Determine the (X, Y) coordinate at the center of the cell enclosing the given text.  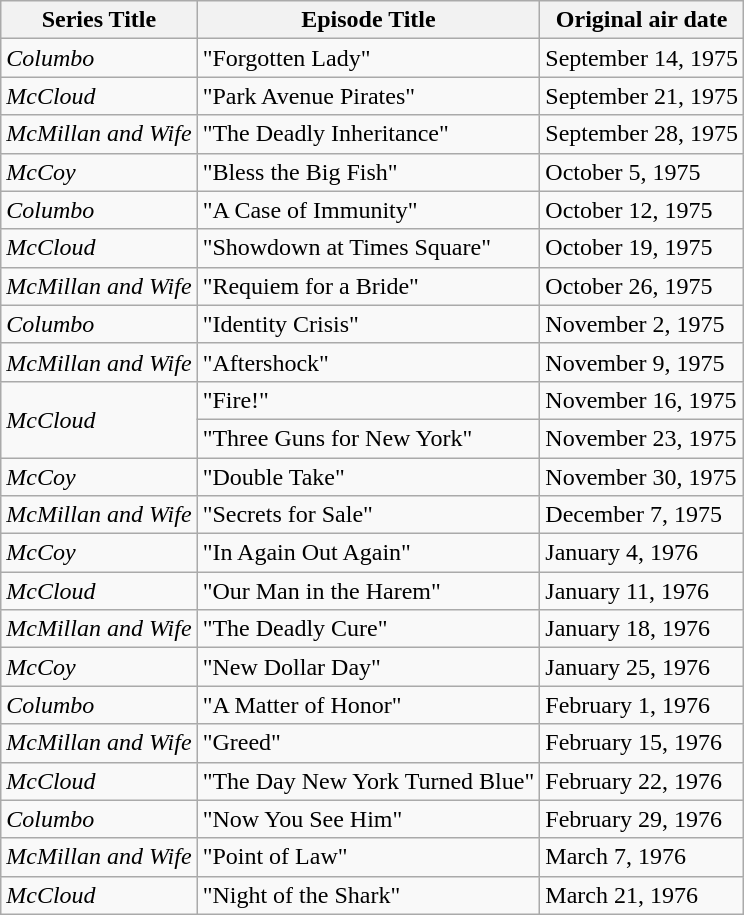
"In Again Out Again" (368, 553)
"The Day New York Turned Blue" (368, 781)
January 25, 1976 (642, 667)
Original air date (642, 20)
February 22, 1976 (642, 781)
"Three Guns for New York" (368, 438)
February 15, 1976 (642, 743)
"Aftershock" (368, 362)
September 14, 1975 (642, 58)
Episode Title (368, 20)
October 12, 1975 (642, 210)
"Now You See Him" (368, 819)
September 28, 1975 (642, 134)
November 30, 1975 (642, 477)
October 5, 1975 (642, 172)
"Identity Crisis" (368, 324)
February 29, 1976 (642, 819)
December 7, 1975 (642, 515)
November 23, 1975 (642, 438)
"Night of the Shark" (368, 895)
March 21, 1976 (642, 895)
"New Dollar Day" (368, 667)
February 1, 1976 (642, 705)
November 9, 1975 (642, 362)
"Double Take" (368, 477)
"Showdown at Times Square" (368, 248)
"Park Avenue Pirates" (368, 96)
"Forgotten Lady" (368, 58)
"Bless the Big Fish" (368, 172)
January 18, 1976 (642, 629)
"The Deadly Cure" (368, 629)
"Our Man in the Harem" (368, 591)
January 4, 1976 (642, 553)
"A Matter of Honor" (368, 705)
"Fire!" (368, 400)
"Secrets for Sale" (368, 515)
"Requiem for a Bride" (368, 286)
"A Case of Immunity" (368, 210)
November 2, 1975 (642, 324)
October 26, 1975 (642, 286)
Series Title (99, 20)
"Greed" (368, 743)
January 11, 1976 (642, 591)
October 19, 1975 (642, 248)
November 16, 1975 (642, 400)
March 7, 1976 (642, 857)
"Point of Law" (368, 857)
"The Deadly Inheritance" (368, 134)
September 21, 1975 (642, 96)
